Extract the (x, y) coordinate from the center of the cell holding the provided text.  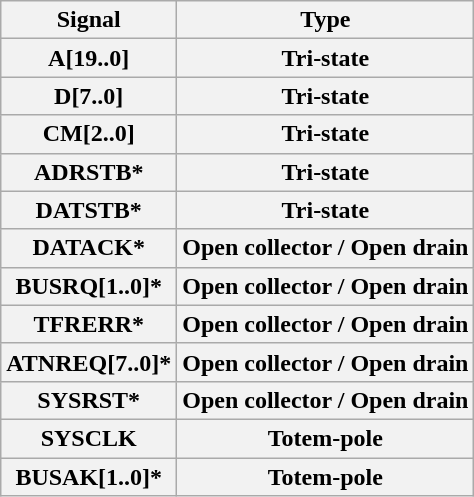
Signal (89, 20)
A[19..0] (89, 58)
DATSTB* (89, 210)
BUSAK[1..0]* (89, 477)
SYSRST* (89, 400)
ADRSTB* (89, 172)
CM[2..0] (89, 134)
SYSCLK (89, 438)
D[7..0] (89, 96)
TFRERR* (89, 324)
BUSRQ[1..0]* (89, 286)
Type (326, 20)
DATACK* (89, 248)
ATNREQ[7..0]* (89, 362)
